Identify which cell holds the provided text, then report its [X, Y] central coordinate. 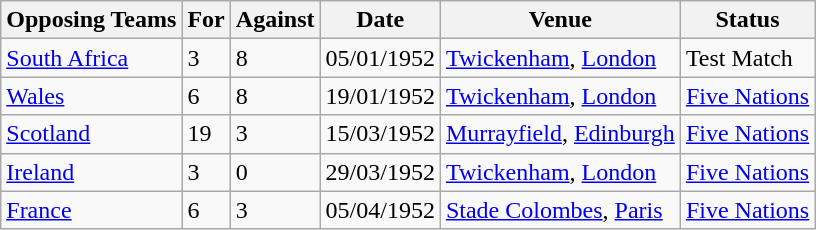
Murrayfield, Edinburgh [560, 134]
Stade Colombes, Paris [560, 210]
Against [275, 20]
0 [275, 172]
Venue [560, 20]
Status [747, 20]
South Africa [92, 58]
Opposing Teams [92, 20]
29/03/1952 [380, 172]
Wales [92, 96]
Date [380, 20]
19/01/1952 [380, 96]
Ireland [92, 172]
Test Match [747, 58]
19 [206, 134]
05/04/1952 [380, 210]
France [92, 210]
05/01/1952 [380, 58]
15/03/1952 [380, 134]
For [206, 20]
Scotland [92, 134]
